Find where the given text appears and provide that cell's center as (x, y) coordinate. 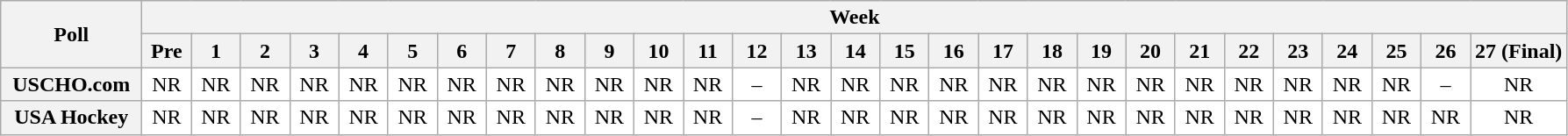
3 (314, 51)
7 (511, 51)
4 (363, 51)
13 (806, 51)
Week (855, 18)
Poll (72, 34)
1 (216, 51)
6 (462, 51)
5 (412, 51)
10 (658, 51)
Pre (167, 51)
20 (1150, 51)
2 (265, 51)
9 (609, 51)
USA Hockey (72, 118)
USCHO.com (72, 84)
26 (1445, 51)
14 (856, 51)
18 (1052, 51)
21 (1199, 51)
24 (1347, 51)
27 (Final) (1519, 51)
23 (1298, 51)
22 (1249, 51)
11 (707, 51)
12 (757, 51)
15 (905, 51)
16 (954, 51)
8 (560, 51)
25 (1396, 51)
17 (1003, 51)
19 (1101, 51)
